Provide the (x, y) coordinate of the cell's center where the given text is located.  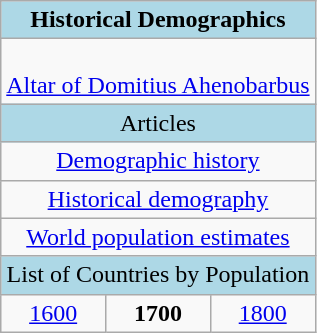
Demographic history (158, 161)
1600 (54, 313)
Altar of Domitius Ahenobarbus (158, 72)
1700 (158, 313)
List of Countries by Population (158, 275)
1800 (262, 313)
Historical Demographics (158, 20)
World population estimates (158, 237)
Historical demography (158, 199)
Articles (158, 123)
